Output the (X, Y) coordinate of the center of the cell containing the given text.  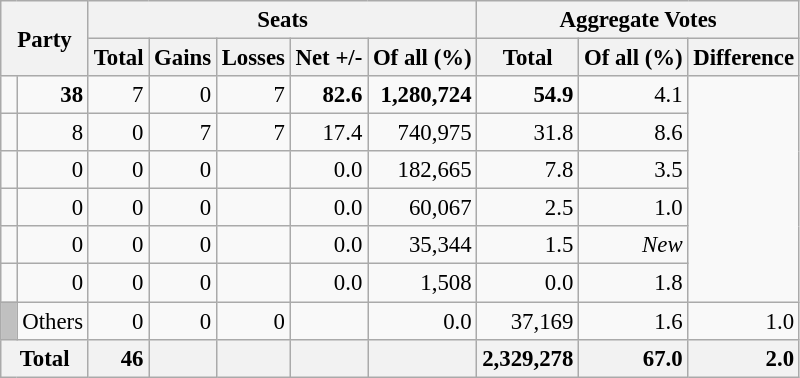
8.6 (634, 133)
182,665 (422, 170)
Difference (744, 58)
3.5 (634, 170)
Seats (282, 20)
1,280,724 (422, 95)
8 (52, 133)
1,508 (422, 283)
2.0 (744, 358)
4.1 (634, 95)
Net +/- (328, 58)
37,169 (528, 321)
1.5 (528, 245)
Gains (183, 58)
2.5 (528, 208)
2,329,278 (528, 358)
31.8 (528, 133)
82.6 (328, 95)
17.4 (328, 133)
1.6 (634, 321)
Losses (253, 58)
67.0 (634, 358)
Aggregate Votes (638, 20)
38 (52, 95)
740,975 (422, 133)
Party (45, 38)
60,067 (422, 208)
35,344 (422, 245)
7.8 (528, 170)
New (634, 245)
Others (52, 321)
46 (118, 358)
54.9 (528, 95)
1.8 (634, 283)
